Detect which cell encompasses the target text, then output its (x, y) center coordinate. 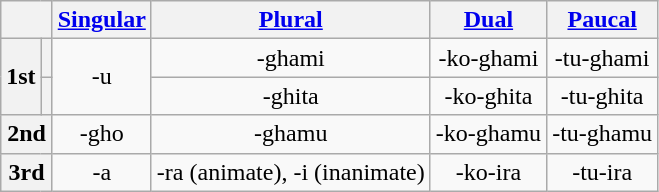
-tu-ghami (602, 58)
Plural (290, 20)
-ko-ghamu (488, 134)
-ko-ira (488, 172)
Singular (102, 20)
Paucal (602, 20)
-tu-ghamu (602, 134)
-tu-ghita (602, 96)
-ko-ghita (488, 96)
-ghami (290, 58)
3rd (26, 172)
-u (102, 77)
-a (102, 172)
-ghamu (290, 134)
-ra (animate), -i (inanimate) (290, 172)
1st (21, 77)
-ghita (290, 96)
Dual (488, 20)
-tu-ira (602, 172)
2nd (26, 134)
-ko-ghami (488, 58)
-gho (102, 134)
